Provide the (X, Y) coordinate of the cell's center where the given text is located.  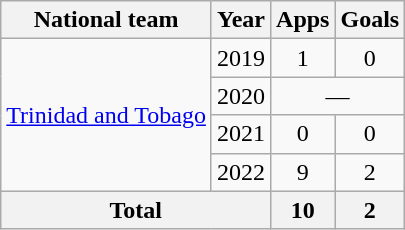
9 (303, 172)
— (338, 96)
Apps (303, 20)
2020 (240, 96)
Year (240, 20)
Goals (370, 20)
10 (303, 210)
Trinidad and Tobago (106, 115)
National team (106, 20)
2021 (240, 134)
Total (136, 210)
2022 (240, 172)
2019 (240, 58)
1 (303, 58)
